Detect which cell encompasses the target text, then output its (X, Y) center coordinate. 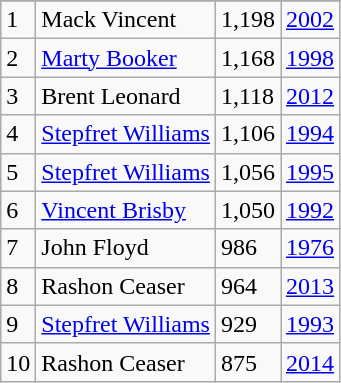
964 (248, 286)
1,106 (248, 134)
1,168 (248, 58)
2 (18, 58)
1,198 (248, 20)
986 (248, 248)
Brent Leonard (126, 96)
Marty Booker (126, 58)
Mack Vincent (126, 20)
5 (18, 172)
4 (18, 134)
1998 (310, 58)
2014 (310, 362)
10 (18, 362)
6 (18, 210)
2013 (310, 286)
1993 (310, 324)
Vincent Brisby (126, 210)
1,056 (248, 172)
1,118 (248, 96)
875 (248, 362)
3 (18, 96)
9 (18, 324)
1994 (310, 134)
John Floyd (126, 248)
1 (18, 20)
8 (18, 286)
1995 (310, 172)
7 (18, 248)
2012 (310, 96)
1992 (310, 210)
1,050 (248, 210)
2002 (310, 20)
1976 (310, 248)
929 (248, 324)
